Locate the cell with the specified text and output its (x, y) center coordinate. 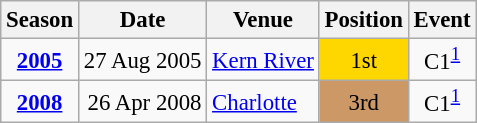
Venue (263, 20)
2005 (40, 60)
Charlotte (263, 102)
3rd (364, 102)
26 Apr 2008 (142, 102)
Kern River (263, 60)
1st (364, 60)
Position (364, 20)
Date (142, 20)
27 Aug 2005 (142, 60)
Event (442, 20)
Season (40, 20)
2008 (40, 102)
